Detect which cell encompasses the target text, then output its (X, Y) center coordinate. 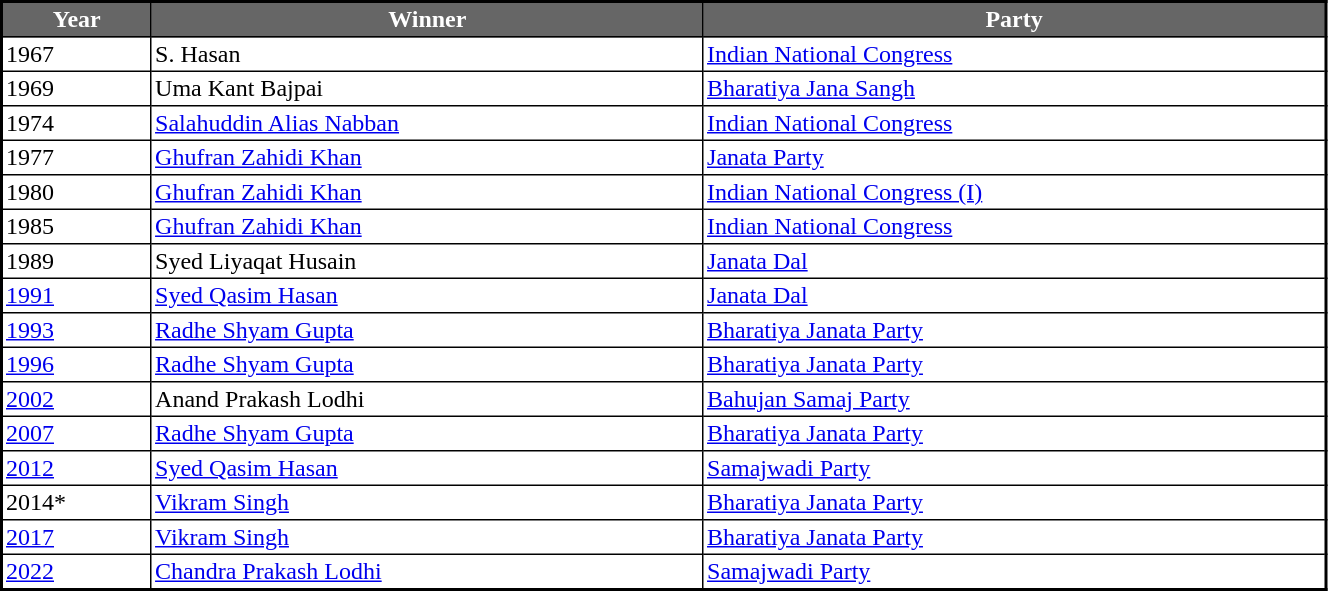
2012 (77, 468)
1996 (77, 364)
1969 (77, 88)
2022 (77, 572)
Winner (427, 20)
2017 (77, 537)
Bahujan Samaj Party (1014, 399)
1985 (77, 226)
Janata Party (1014, 157)
1993 (77, 330)
Chandra Prakash Lodhi (427, 572)
2002 (77, 399)
Bharatiya Jana Sangh (1014, 88)
Anand Prakash Lodhi (427, 399)
2014* (77, 502)
1967 (77, 54)
1991 (77, 295)
1980 (77, 192)
Uma Kant Bajpai (427, 88)
S. Hasan (427, 54)
Salahuddin Alias Nabban (427, 123)
Party (1014, 20)
2007 (77, 433)
Indian National Congress (I) (1014, 192)
1977 (77, 157)
Syed Liyaqat Husain (427, 261)
1974 (77, 123)
1989 (77, 261)
Year (77, 20)
